Scan for the cell matching the given text and deliver its [x, y] coordinate at center. 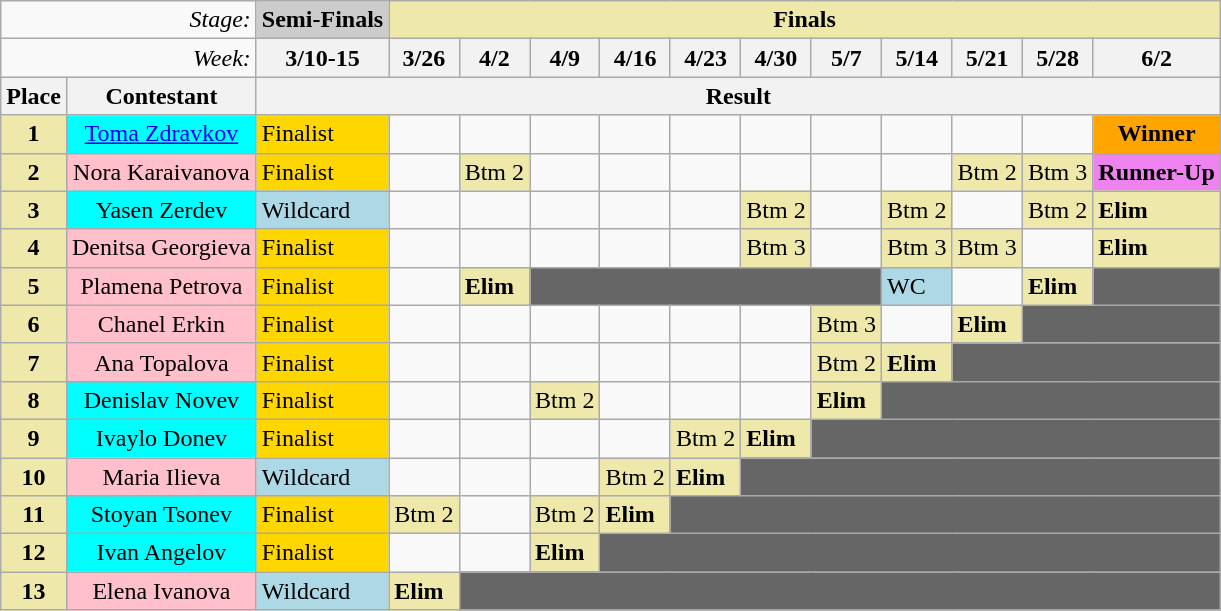
5 [34, 286]
4/23 [705, 58]
WC [917, 286]
Result [738, 96]
13 [34, 591]
7 [34, 362]
Chanel Erkin [161, 324]
Ivaylo Donev [161, 438]
6 [34, 324]
10 [34, 477]
Semi-Finals [322, 20]
Contestant [161, 96]
6/2 [1157, 58]
Nora Karaivanova [161, 172]
Ana Topalova [161, 362]
5/21 [987, 58]
Yasen Zerdev [161, 210]
Stoyan Tsonev [161, 515]
9 [34, 438]
Stage: [129, 20]
8 [34, 400]
Toma Zdravkov [161, 134]
Winner [1157, 134]
1 [34, 134]
Week: [129, 58]
Maria Ilieva [161, 477]
Finals [805, 20]
Ivan Angelov [161, 553]
12 [34, 553]
5/28 [1057, 58]
4/16 [635, 58]
5/14 [917, 58]
Runner-Up [1157, 172]
3 [34, 210]
2 [34, 172]
3/26 [424, 58]
5/7 [846, 58]
4/30 [776, 58]
4/9 [565, 58]
4/2 [494, 58]
Denitsa Georgieva [161, 248]
3/10-15 [322, 58]
Denislav Novev [161, 400]
11 [34, 515]
Plamena Petrova [161, 286]
4 [34, 248]
Place [34, 96]
Elena Ivanova [161, 591]
